Scan for the cell matching the given text and deliver its [x, y] coordinate at center. 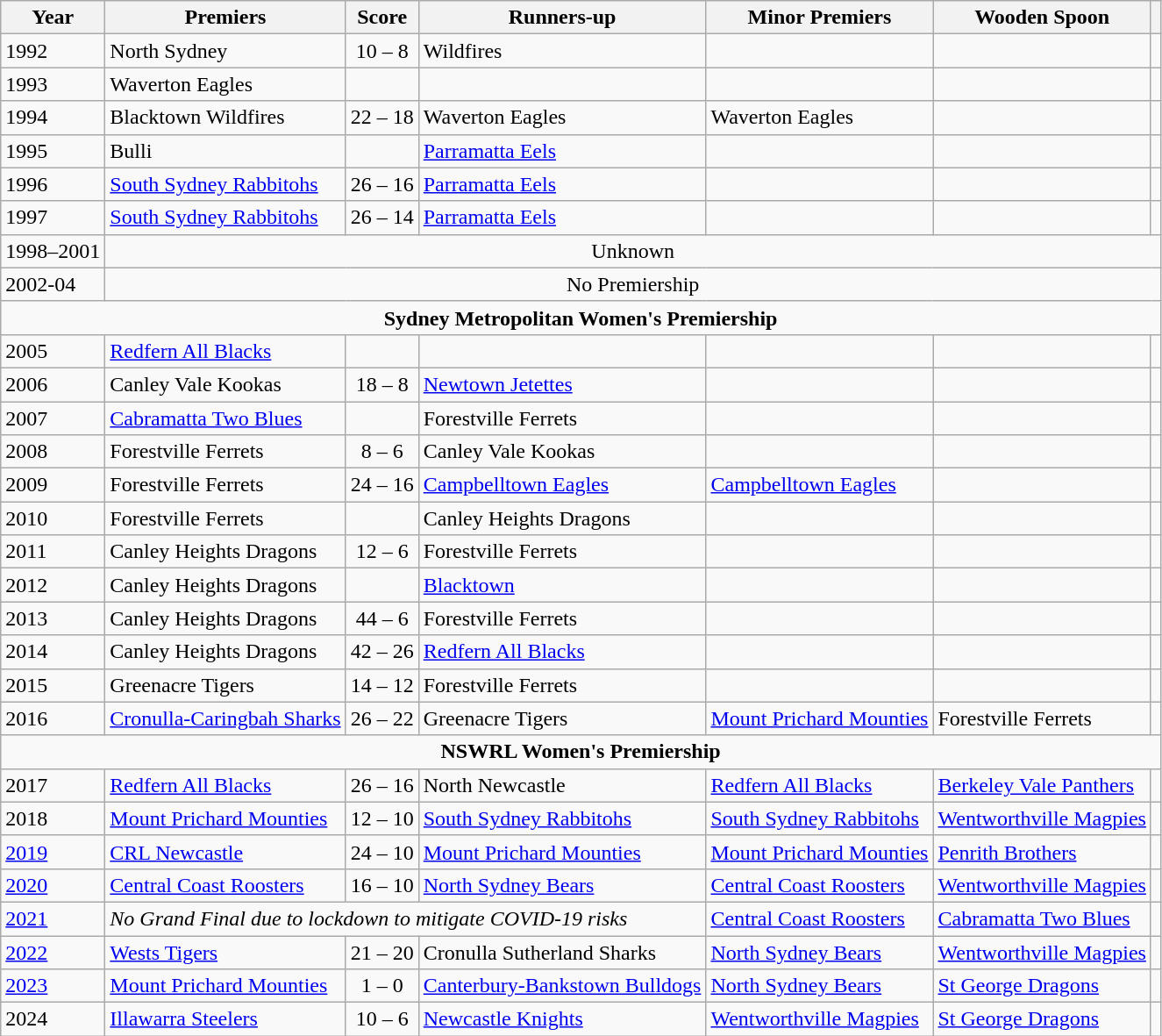
2012 [53, 585]
1996 [53, 184]
No Grand Final due to lockdown to mitigate COVID-19 risks [405, 918]
Year [53, 18]
2011 [53, 552]
24 – 10 [382, 852]
1994 [53, 118]
12 – 6 [382, 552]
No Premiership [633, 284]
Bulli [225, 151]
42 – 26 [382, 652]
Wildfires [562, 51]
North Sydney [225, 51]
2024 [53, 1019]
Illawarra Steelers [225, 1019]
1993 [53, 84]
2015 [53, 685]
Blacktown Wildfires [225, 118]
10 – 8 [382, 51]
26 – 22 [382, 718]
Premiers [225, 18]
Wooden Spoon [1042, 18]
2023 [53, 986]
22 – 18 [382, 118]
1995 [53, 151]
1997 [53, 218]
CRL Newcastle [225, 852]
2016 [53, 718]
Cronulla Sutherland Sharks [562, 952]
Penrith Brothers [1042, 852]
2005 [53, 351]
Minor Premiers [819, 18]
2014 [53, 652]
2009 [53, 485]
North Newcastle [562, 785]
1998–2001 [53, 251]
12 – 10 [382, 818]
2013 [53, 618]
2020 [53, 885]
8 – 6 [382, 452]
Blacktown [562, 585]
24 – 16 [382, 485]
16 – 10 [382, 885]
Newcastle Knights [562, 1019]
Runners-up [562, 18]
1992 [53, 51]
NSWRL Women's Premiership [581, 752]
2010 [53, 518]
26 – 14 [382, 218]
2019 [53, 852]
Berkeley Vale Panthers [1042, 785]
44 – 6 [382, 618]
14 – 12 [382, 685]
18 – 8 [382, 384]
Canterbury-Bankstown Bulldogs [562, 986]
Sydney Metropolitan Women's Premiership [581, 318]
2017 [53, 785]
2007 [53, 418]
2022 [53, 952]
2002-04 [53, 284]
10 – 6 [382, 1019]
2008 [53, 452]
1 – 0 [382, 986]
Wests Tigers [225, 952]
2018 [53, 818]
Unknown [633, 251]
2021 [53, 918]
Newtown Jetettes [562, 384]
21 – 20 [382, 952]
2006 [53, 384]
Cronulla-Caringbah Sharks [225, 718]
Score [382, 18]
